From the cell containing the given text, extract its center point as (x, y) coordinate. 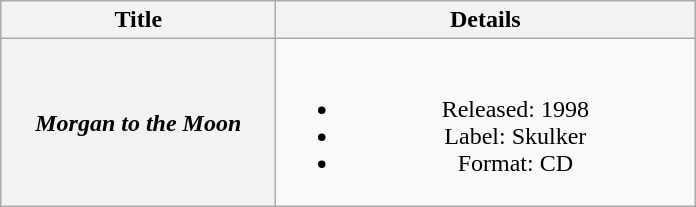
Morgan to the Moon (138, 122)
Title (138, 20)
Released: 1998Label: SkulkerFormat: CD (486, 122)
Details (486, 20)
